Output the (x, y) coordinate of the center of the cell containing the given text.  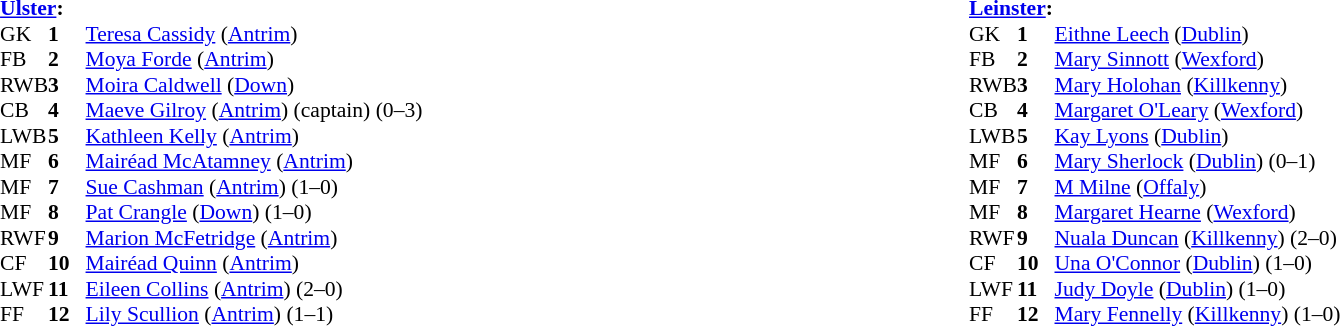
Mairéad Quinn (Antrim) (254, 263)
Moira Caldwell (Down) (254, 85)
Maeve Gilroy (Antrim) (captain) (0–3) (254, 111)
Kathleen Kelly (Antrim) (254, 136)
Mairéad McAtamney (Antrim) (254, 161)
Teresa Cassidy (Antrim) (254, 34)
Moya Forde (Antrim) (254, 59)
Sue Cashman (Antrim) (1–0) (254, 187)
Marion McFetridge (Antrim) (254, 238)
Pat Crangle (Down) (1–0) (254, 213)
Eileen Collins (Antrim) (2–0) (254, 289)
